Search for the cell housing the specified text and yield its (x, y) center coordinate. 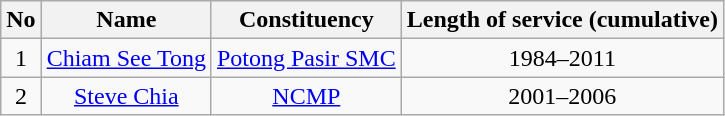
1 (21, 58)
Constituency (306, 20)
1984–2011 (562, 58)
No (21, 20)
Chiam See Tong (126, 58)
Name (126, 20)
Potong Pasir SMC (306, 58)
Steve Chia (126, 96)
2001–2006 (562, 96)
Length of service (cumulative) (562, 20)
NCMP (306, 96)
2 (21, 96)
